Locate the cell with the specified text and output its (x, y) center coordinate. 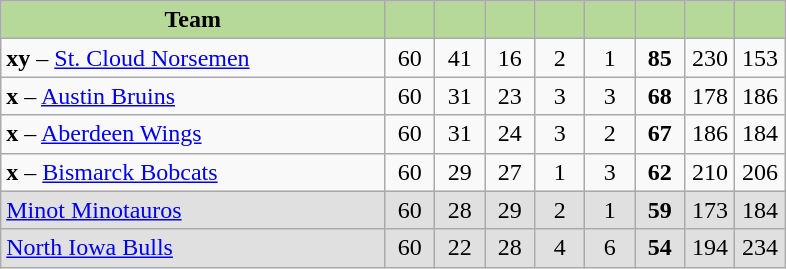
178 (710, 96)
67 (660, 134)
62 (660, 172)
24 (510, 134)
27 (510, 172)
230 (710, 58)
206 (760, 172)
54 (660, 248)
16 (510, 58)
68 (660, 96)
North Iowa Bulls (193, 248)
153 (760, 58)
194 (710, 248)
59 (660, 210)
234 (760, 248)
210 (710, 172)
Team (193, 20)
x – Bismarck Bobcats (193, 172)
xy – St. Cloud Norsemen (193, 58)
85 (660, 58)
23 (510, 96)
173 (710, 210)
41 (460, 58)
22 (460, 248)
x – Aberdeen Wings (193, 134)
4 (560, 248)
x – Austin Bruins (193, 96)
Minot Minotauros (193, 210)
6 (610, 248)
